From the cell containing the given text, extract its center point as [x, y] coordinate. 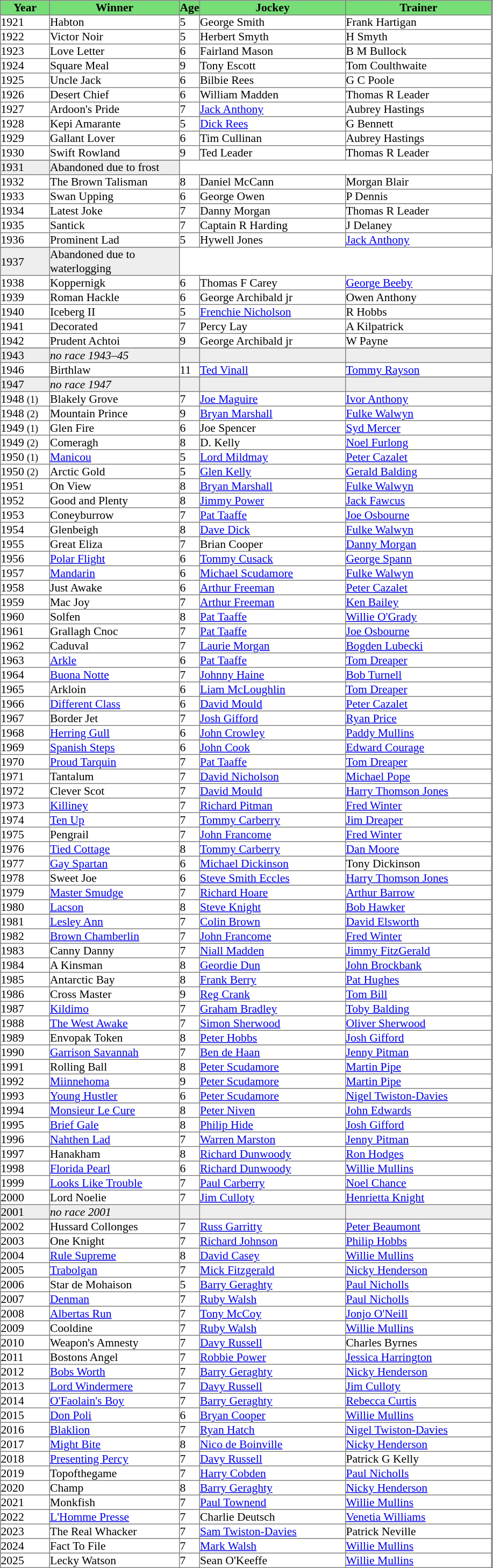
2020 [25, 1487]
A Kinsman [115, 965]
Patrick Neville [419, 1531]
Spanish Steps [115, 747]
1980 [25, 907]
1991 [25, 1067]
Canny Danny [115, 951]
Envopak Token [115, 1038]
1922 [25, 37]
Tim Cullinan [273, 139]
1992 [25, 1081]
Rolling Ball [115, 1067]
Owen Anthony [419, 297]
John Cook [273, 747]
1952 [25, 500]
Champ [115, 1487]
2023 [25, 1531]
Mandarin [115, 573]
Jessica Harrington [419, 1357]
Herring Gull [115, 732]
Sam Twiston-Davies [273, 1531]
1959 [25, 602]
Arkle [115, 660]
Hussard Collonges [115, 1226]
Blaklion [115, 1429]
George Spann [419, 558]
Antarctic Bay [115, 980]
Henrietta Knight [419, 1197]
Ryan Price [419, 718]
1957 [25, 573]
Great Eliza [115, 544]
1934 [25, 211]
2006 [25, 1284]
Miinnehoma [115, 1081]
Brian Cooper [273, 544]
Peter Niven [273, 1110]
Clever Scot [115, 790]
1947 [25, 384]
1950 (2) [25, 471]
Denman [115, 1299]
Hywell Jones [273, 240]
Polar Flight [115, 558]
1976 [25, 849]
2009 [25, 1328]
Victor Noir [115, 37]
Lord Windermere [115, 1386]
B M Bullock [419, 52]
Frank Berry [273, 980]
G Bennett [419, 124]
1981 [25, 922]
Albertas Run [115, 1313]
Border Jet [115, 718]
Joe Spencer [273, 428]
Noel Chance [419, 1183]
Ben de Haan [273, 1052]
11 [189, 370]
Sean O'Keeffe [273, 1560]
Master Smudge [115, 893]
Tommy Cusack [273, 558]
Glen Fire [115, 428]
Topofthegame [115, 1473]
Bob Hawker [419, 907]
George Owen [273, 197]
Year [25, 8]
Young Hustler [115, 1096]
2025 [25, 1560]
2024 [25, 1545]
Solfen [115, 616]
Philip Hide [273, 1125]
Dave Dick [273, 529]
Bobs Worth [115, 1371]
2008 [25, 1313]
Star de Mohaison [115, 1284]
Glenbeigh [115, 529]
Tantalum [115, 776]
Kepi Amarante [115, 124]
Tommy Rayson [419, 370]
1932 [25, 182]
Michael Scudamore [273, 573]
Fairland Mason [273, 52]
2016 [25, 1429]
1999 [25, 1183]
Killiney [115, 806]
Koppernigk [115, 283]
Winner [115, 8]
Tom Bill [419, 994]
John Crowley [273, 732]
J Delaney [419, 226]
Might Bite [115, 1444]
Brown Chamberlin [115, 936]
A Kilpatrick [419, 326]
Santick [115, 226]
1979 [25, 893]
Abandoned due to waterlogging [115, 261]
Arctic Gold [115, 471]
Charlie Deutsch [273, 1516]
Laurie Morgan [273, 645]
Thomas F Carey [273, 283]
Peter Beaumont [419, 1226]
1972 [25, 790]
1978 [25, 878]
2005 [25, 1270]
Just Awake [115, 587]
1985 [25, 980]
George Beeby [419, 283]
Mick Fitzgerald [273, 1270]
Robbie Power [273, 1357]
Brief Gale [115, 1125]
Mac Joy [115, 602]
Ardoon's Pride [115, 110]
Jack Fawcus [419, 500]
Tony Dickinson [419, 864]
Jockey [273, 8]
1963 [25, 660]
1986 [25, 994]
Mountain Prince [115, 413]
Steve Smith Eccles [273, 878]
2002 [25, 1226]
1940 [25, 312]
1931 [25, 168]
The West Awake [115, 1023]
Prominent Lad [115, 240]
Michael Pope [419, 776]
1971 [25, 776]
1936 [25, 240]
Patrick G Kelly [419, 1458]
R Hobbs [419, 312]
2017 [25, 1444]
1970 [25, 761]
1943 [25, 355]
Kildimo [115, 1009]
Buona Notte [115, 674]
Monsieur Le Cure [115, 1110]
Herbert Smyth [273, 37]
Arthur Barrow [419, 893]
Philip Hobbs [419, 1241]
The Brown Talisman [115, 182]
Oliver Sherwood [419, 1023]
Frenchie Nicholson [273, 312]
Florida Pearl [115, 1168]
2012 [25, 1371]
1977 [25, 864]
Michael Dickinson [273, 864]
Lesley Ann [115, 922]
Good and Plenty [115, 500]
Grallagh Cnoc [115, 631]
O'Faolain's Boy [115, 1400]
Jim Dreaper [419, 819]
Looks Like Trouble [115, 1183]
Monkfish [115, 1502]
Simon Sherwood [273, 1023]
2007 [25, 1299]
Mark Walsh [273, 1545]
Harry Cobden [273, 1473]
Richard Pitman [273, 806]
Nico de Boinville [273, 1444]
Age [189, 8]
Percy Lay [273, 326]
2021 [25, 1502]
Nahthen Lad [115, 1139]
Dick Rees [273, 124]
no race 1947 [115, 384]
1994 [25, 1110]
1953 [25, 515]
1965 [25, 689]
Dan Moore [419, 849]
Presenting Percy [115, 1458]
1998 [25, 1168]
Charles Byrnes [419, 1342]
Swan Upping [115, 197]
2003 [25, 1241]
1951 [25, 486]
Liam McLoughlin [273, 689]
Gallant Lover [115, 139]
1948 (1) [25, 399]
Garrison Savannah [115, 1052]
Trabolgan [115, 1270]
W Payne [419, 341]
1949 (2) [25, 442]
Johnny Haine [273, 674]
Arkloin [115, 689]
1993 [25, 1096]
1935 [25, 226]
Pat Hughes [419, 980]
Desert Chief [115, 95]
Joe Maguire [273, 399]
2000 [25, 1197]
1939 [25, 297]
Bostons Angel [115, 1357]
1933 [25, 197]
Decorated [115, 326]
2010 [25, 1342]
Noel Furlong [419, 442]
1969 [25, 747]
Blakely Grove [115, 399]
2013 [25, 1386]
Geordie Dun [273, 965]
William Madden [273, 95]
Richard Johnson [273, 1241]
no race 1943–45 [115, 355]
Birthlaw [115, 370]
Abandoned due to frost [115, 168]
Prudent Achtoi [115, 341]
1938 [25, 283]
1941 [25, 326]
Don Poli [115, 1415]
Paddy Mullins [419, 732]
Tony Escott [273, 66]
Cooldine [115, 1328]
Paul Townend [273, 1502]
Rule Supreme [115, 1255]
1964 [25, 674]
Roman Hackle [115, 297]
Rebecca Curtis [419, 1400]
1921 [25, 23]
1984 [25, 965]
2018 [25, 1458]
John Brockbank [419, 965]
Paul Carberry [273, 1183]
Syd Mercer [419, 428]
Comeragh [115, 442]
Ten Up [115, 819]
1967 [25, 718]
Reg Crank [273, 994]
H Smyth [419, 37]
Lecky Watson [115, 1560]
Russ Garritty [273, 1226]
1996 [25, 1139]
Bob Turnell [419, 674]
Swift Rowland [115, 153]
One Knight [115, 1241]
Weapon's Amnesty [115, 1342]
1958 [25, 587]
Edward Courage [419, 747]
Warren Marston [273, 1139]
Peter Hobbs [273, 1038]
Richard Hoare [273, 893]
Cross Master [115, 994]
Fact To File [115, 1545]
Toby Balding [419, 1009]
1946 [25, 370]
D. Kelly [273, 442]
Jonjo O'Neill [419, 1313]
Proud Tarquin [115, 761]
Colin Brown [273, 922]
Steve Knight [273, 907]
Bogden Lubecki [419, 645]
Ted Vinall [273, 370]
1926 [25, 95]
2001 [25, 1212]
1987 [25, 1009]
Coneyburrow [115, 515]
1966 [25, 703]
1975 [25, 835]
Love Letter [115, 52]
Lord Noelie [115, 1197]
Different Class [115, 703]
1937 [25, 261]
Ken Bailey [419, 602]
Square Meal [115, 66]
Lacson [115, 907]
Sweet Joe [115, 878]
Daniel McCann [273, 182]
1954 [25, 529]
Uncle Jack [115, 81]
1956 [25, 558]
Tony McCoy [273, 1313]
Manicou [115, 457]
Glen Kelly [273, 471]
1930 [25, 153]
Morgan Blair [419, 182]
1960 [25, 616]
2019 [25, 1473]
1962 [25, 645]
Niall Madden [273, 951]
no race 2001 [115, 1212]
1995 [25, 1125]
G C Poole [419, 81]
Gay Spartan [115, 864]
1974 [25, 819]
David Elsworth [419, 922]
Pengrail [115, 835]
Jimmy Power [273, 500]
Captain R Harding [273, 226]
Tom Coulthwaite [419, 66]
Bryan Cooper [273, 1415]
Frank Hartigan [419, 23]
Gerald Balding [419, 471]
Latest Joke [115, 211]
On View [115, 486]
1923 [25, 52]
Habton [115, 23]
Ryan Hatch [273, 1429]
1961 [25, 631]
1968 [25, 732]
David Nicholson [273, 776]
2014 [25, 1400]
1989 [25, 1038]
1955 [25, 544]
1983 [25, 951]
1988 [25, 1023]
Jimmy FitzGerald [419, 951]
P Dennis [419, 197]
Bilbie Rees [273, 81]
1973 [25, 806]
2004 [25, 1255]
Ted Leader [273, 153]
Hanakham [115, 1154]
1949 (1) [25, 428]
1982 [25, 936]
Iceberg II [115, 312]
Graham Bradley [273, 1009]
Ron Hodges [419, 1154]
Ivor Anthony [419, 399]
1942 [25, 341]
1925 [25, 81]
2022 [25, 1516]
1928 [25, 124]
2015 [25, 1415]
The Real Whacker [115, 1531]
1929 [25, 139]
Venetia Williams [419, 1516]
1924 [25, 66]
Willie O'Grady [419, 616]
1950 (1) [25, 457]
L'Homme Presse [115, 1516]
Trainer [419, 8]
Lord Mildmay [273, 457]
1927 [25, 110]
John Edwards [419, 1110]
2011 [25, 1357]
David Casey [273, 1255]
1948 (2) [25, 413]
Caduval [115, 645]
George Smith [273, 23]
1997 [25, 1154]
1990 [25, 1052]
Tied Cottage [115, 849]
